Scan for the cell matching the given text and deliver its (x, y) coordinate at center. 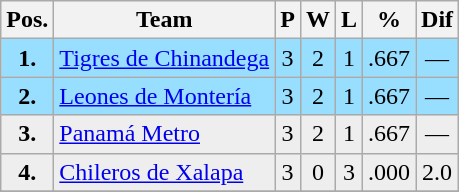
Dif (438, 20)
L (348, 20)
% (390, 20)
2. (28, 96)
W (318, 20)
Team (164, 20)
Panamá Metro (164, 134)
Leones de Montería (164, 96)
1. (28, 58)
Tigres de Chinandega (164, 58)
Pos. (28, 20)
P (288, 20)
2.0 (438, 172)
3. (28, 134)
.000 (390, 172)
Chileros de Xalapa (164, 172)
4. (28, 172)
0 (318, 172)
